Search for the cell housing the specified text and yield its [x, y] center coordinate. 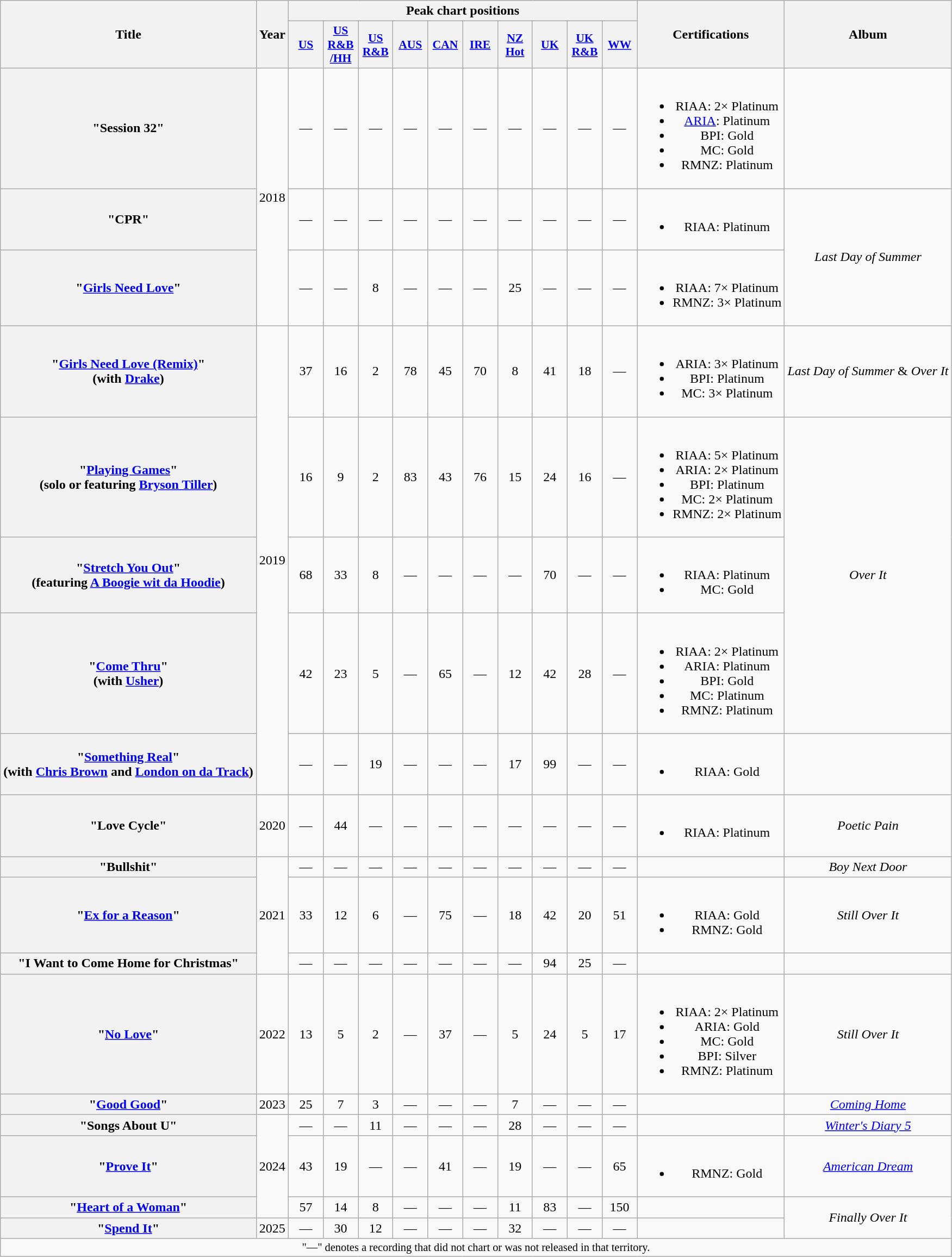
NZ Hot [515, 45]
RIAA: GoldRMNZ: Gold [711, 915]
2025 [272, 1228]
RIAA: 7× PlatinumRMNZ: 3× Platinum [711, 288]
USR&B [376, 45]
Title [128, 35]
WW [619, 45]
ARIA: 3× PlatinumBPI: PlatinumMC: 3× Platinum [711, 372]
13 [306, 1034]
RIAA: 2× PlatinumARIA: GoldMC: GoldBPI: SilverRMNZ: Platinum [711, 1034]
Peak chart positions [462, 11]
AUS [410, 45]
Finally Over It [868, 1217]
Winter's Diary 5 [868, 1125]
Album [868, 35]
76 [480, 477]
75 [445, 915]
45 [445, 372]
51 [619, 915]
"Good Good" [128, 1104]
2021 [272, 915]
"Girls Need Love (Remix)"(with Drake) [128, 372]
"Spend It" [128, 1228]
99 [550, 764]
"Stretch You Out"(featuring A Boogie wit da Hoodie) [128, 575]
RIAA: 2× PlatinumARIA: PlatinumBPI: GoldMC: PlatinumRMNZ: Platinum [711, 673]
RMNZ: Gold [711, 1166]
UKR&B [584, 45]
CAN [445, 45]
2020 [272, 825]
15 [515, 477]
RIAA: PlatinumMC: Gold [711, 575]
"Bullshit" [128, 867]
USR&B/HH [340, 45]
6 [376, 915]
57 [306, 1207]
23 [340, 673]
"No Love" [128, 1034]
"Come Thru"(with Usher) [128, 673]
2022 [272, 1034]
30 [340, 1228]
150 [619, 1207]
US [306, 45]
"Session 32" [128, 128]
"Prove It" [128, 1166]
"—" denotes a recording that did not chart or was not released in that territory. [476, 1248]
2019 [272, 561]
"CPR" [128, 219]
Boy Next Door [868, 867]
20 [584, 915]
"Songs About U" [128, 1125]
Certifications [711, 35]
2024 [272, 1166]
RIAA: 2× PlatinumARIA: PlatinumBPI: GoldMC: GoldRMNZ: Platinum [711, 128]
2018 [272, 197]
Last Day of Summer [868, 257]
78 [410, 372]
9 [340, 477]
Poetic Pain [868, 825]
32 [515, 1228]
Coming Home [868, 1104]
UK [550, 45]
"Heart of a Woman" [128, 1207]
"Ex for a Reason" [128, 915]
44 [340, 825]
RIAA: Gold [711, 764]
14 [340, 1207]
94 [550, 963]
"I Want to Come Home for Christmas" [128, 963]
American Dream [868, 1166]
"Love Cycle" [128, 825]
Last Day of Summer & Over It [868, 372]
"Something Real"(with Chris Brown and London on da Track) [128, 764]
IRE [480, 45]
RIAA: 5× PlatinumARIA: 2× PlatinumBPI: PlatinumMC: 2× PlatinumRMNZ: 2× Platinum [711, 477]
3 [376, 1104]
"Girls Need Love" [128, 288]
2023 [272, 1104]
Year [272, 35]
"Playing Games"(solo or featuring Bryson Tiller) [128, 477]
68 [306, 575]
Over It [868, 575]
